Identify which cell holds the provided text, then report its (X, Y) central coordinate. 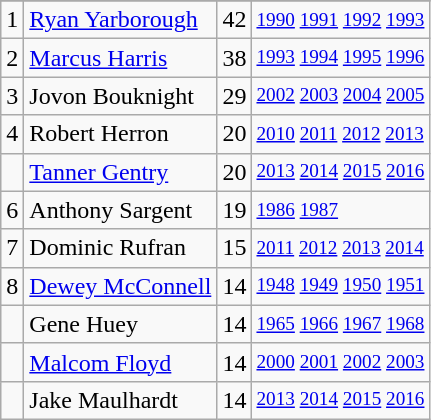
Tanner Gentry (120, 172)
2011 2012 2013 2014 (340, 248)
38 (234, 58)
Jovon Bouknight (120, 96)
2 (12, 58)
Anthony Sargent (120, 210)
2010 2011 2012 2013 (340, 134)
Ryan Yarborough (120, 20)
1993 1994 1995 1996 (340, 58)
15 (234, 248)
1948 1949 1950 1951 (340, 286)
6 (12, 210)
19 (234, 210)
29 (234, 96)
4 (12, 134)
3 (12, 96)
Marcus Harris (120, 58)
7 (12, 248)
1986 1987 (340, 210)
Jake Maulhardt (120, 400)
42 (234, 20)
1 (12, 20)
Gene Huey (120, 324)
2002 2003 2004 2005 (340, 96)
8 (12, 286)
Malcom Floyd (120, 362)
Dominic Rufran (120, 248)
Robert Herron (120, 134)
1965 1966 1967 1968 (340, 324)
1990 1991 1992 1993 (340, 20)
2000 2001 2002 2003 (340, 362)
Dewey McConnell (120, 286)
